Scan for the cell matching the given text and deliver its [x, y] coordinate at center. 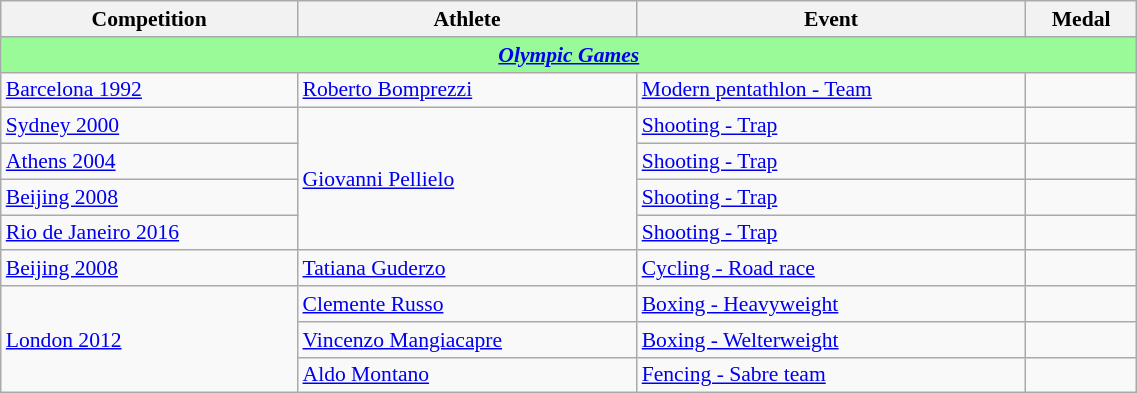
Vincenzo Mangiacapre [466, 340]
Aldo Montano [466, 375]
Boxing - Welterweight [832, 340]
Clemente Russo [466, 304]
Tatiana Guderzo [466, 269]
Competition [150, 19]
Sydney 2000 [150, 126]
Barcelona 1992 [150, 90]
Giovanni Pellielo [466, 179]
Olympic Games [569, 55]
Event [832, 19]
Modern pentathlon - Team [832, 90]
Fencing - Sabre team [832, 375]
Boxing - Heavyweight [832, 304]
London 2012 [150, 340]
Medal [1080, 19]
Cycling - Road race [832, 269]
Roberto Bomprezzi [466, 90]
Rio de Janeiro 2016 [150, 233]
Athens 2004 [150, 162]
Athlete [466, 19]
